Return the (X, Y) coordinate for the center point of the cell that contains the specified text.  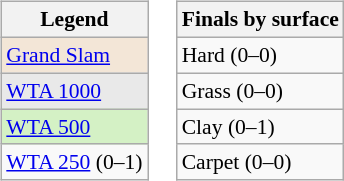
WTA 1000 (74, 91)
Finals by surface (260, 20)
Clay (0–1) (260, 127)
Hard (0–0) (260, 55)
Carpet (0–0) (260, 162)
WTA 250 (0–1) (74, 162)
Grand Slam (74, 55)
Legend (74, 20)
WTA 500 (74, 127)
Grass (0–0) (260, 91)
